Identify which cell holds the provided text, then report its [x, y] central coordinate. 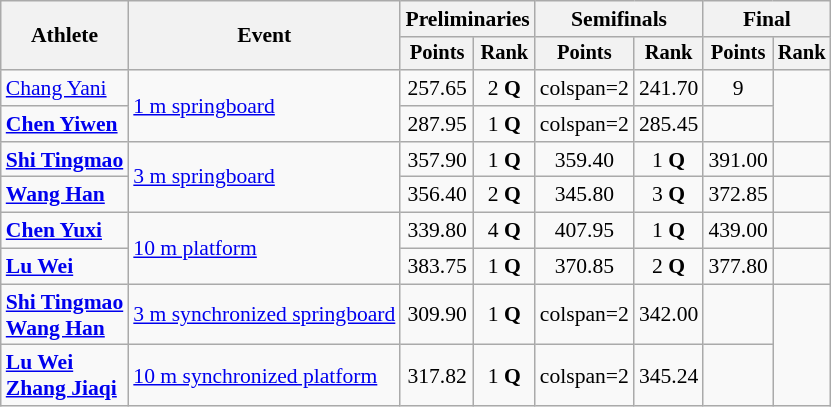
359.40 [584, 160]
4 Q [504, 231]
3 m synchronized springboard [264, 314]
Event [264, 36]
345.24 [668, 376]
10 m platform [264, 248]
Chang Yani [65, 88]
407.95 [584, 231]
383.75 [437, 267]
Preliminaries [467, 19]
241.70 [668, 88]
Athlete [65, 36]
9 [738, 88]
317.82 [437, 376]
Lu Wei [65, 267]
3 m springboard [264, 178]
Chen Yuxi [65, 231]
345.80 [584, 195]
257.65 [437, 88]
342.00 [668, 314]
Shi Tingmao [65, 160]
Final [766, 19]
377.80 [738, 267]
3 Q [668, 195]
Lu WeiZhang Jiaqi [65, 376]
339.80 [437, 231]
309.90 [437, 314]
357.90 [437, 160]
370.85 [584, 267]
372.85 [738, 195]
287.95 [437, 124]
Chen Yiwen [65, 124]
Shi TingmaoWang Han [65, 314]
Semifinals [620, 19]
391.00 [738, 160]
1 m springboard [264, 106]
356.40 [437, 195]
Wang Han [65, 195]
439.00 [738, 231]
10 m synchronized platform [264, 376]
285.45 [668, 124]
